Search for the cell housing the specified text and yield its [x, y] center coordinate. 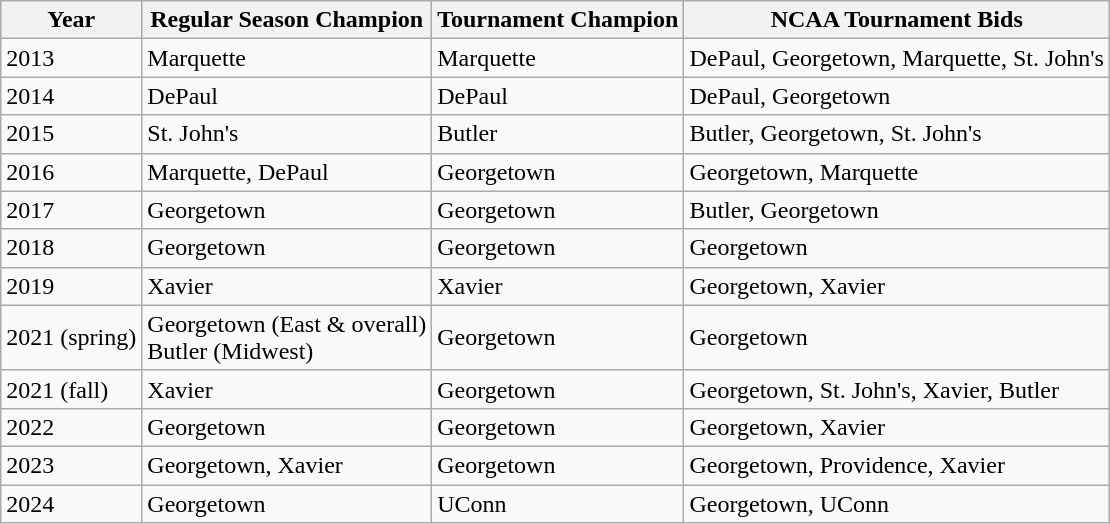
Georgetown, St. John's, Xavier, Butler [897, 389]
Butler, Georgetown, St. John's [897, 134]
UConn [558, 503]
Georgetown, Providence, Xavier [897, 465]
2016 [72, 172]
2018 [72, 248]
2021 (spring) [72, 338]
2021 (fall) [72, 389]
2019 [72, 286]
DePaul, Georgetown [897, 96]
2017 [72, 210]
Georgetown, UConn [897, 503]
2015 [72, 134]
NCAA Tournament Bids [897, 20]
DePaul, Georgetown, Marquette, St. John's [897, 58]
2022 [72, 427]
Year [72, 20]
Butler [558, 134]
Tournament Champion [558, 20]
Georgetown, Marquette [897, 172]
Butler, Georgetown [897, 210]
2013 [72, 58]
Regular Season Champion [287, 20]
2014 [72, 96]
Marquette, DePaul [287, 172]
2023 [72, 465]
2024 [72, 503]
Georgetown (East & overall)Butler (Midwest) [287, 338]
St. John's [287, 134]
